Return (x, y) of the center of cell containing provided text 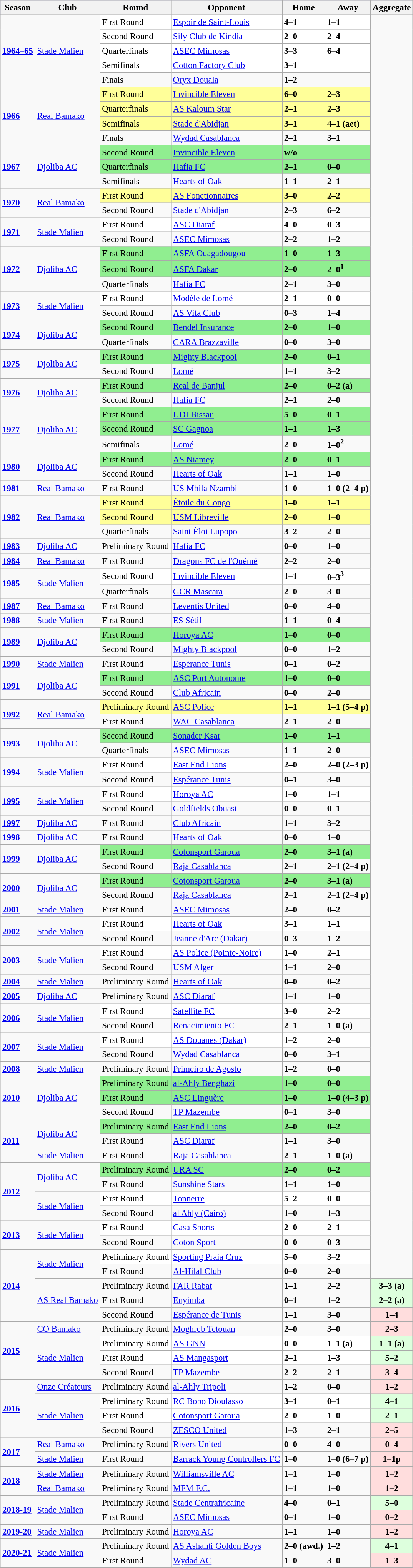
ASFA Ouagadougou (226, 254)
1976 (18, 392)
GCR Mascara (226, 591)
Stade Centrafricaine (226, 1503)
Round (135, 8)
AS Kaloum Star (226, 109)
AS Ashanti Golden Boys (226, 1546)
2018 (18, 1481)
3–3 (304, 51)
Williamsville AC (226, 1474)
Cotton Factory Club (226, 65)
1977 (18, 429)
MFM F.C. (226, 1488)
1999 (18, 859)
2–0 (2–3 p) (348, 765)
1982 (18, 517)
2008 (18, 1069)
1997 (18, 823)
1–0 (6–7 p) (348, 1459)
USM Alger (226, 967)
1990 (18, 664)
6–0 (304, 94)
ASC Police (226, 707)
1991 (18, 686)
Casa Sports (226, 1228)
Barrack Young Controllers FC (226, 1459)
Enyimba (226, 1300)
2011 (18, 1141)
2000 (18, 888)
3–4 (392, 1373)
1989 (18, 642)
UDI Bissau (226, 414)
1987 (18, 606)
2010 (18, 1098)
Aggregate (392, 8)
WAC Casablanca (226, 722)
ZESCO United (226, 1430)
1984 (18, 561)
US Mbila Nzambi (226, 489)
Al-Hilal Club (226, 1271)
1992 (18, 714)
Season (18, 8)
1980 (18, 467)
2–2 (a) (392, 1300)
1998 (18, 837)
Leventis United (226, 606)
2006 (18, 1018)
2–4 (348, 37)
Wydad AC (226, 1560)
Satellite FC (226, 1011)
Étoile du Congo (226, 503)
2–5 (392, 1430)
0–2 (a) (348, 385)
1973 (18, 305)
Sunshine Stars (226, 1184)
Saint Éloi Lupopo (226, 532)
Goldfields Obuasi (226, 808)
1974 (18, 335)
AS Real Bamako (68, 1300)
1985 (18, 583)
Tonnerre (226, 1199)
2017 (18, 1452)
Sily Club de Kindia (226, 37)
2005 (18, 996)
Real de Banjul (226, 385)
1967 (18, 167)
AS Douanes (Dakar) (226, 1040)
2007 (18, 1047)
3–3 (a) (392, 1286)
AS Mangasport (226, 1358)
1975 (18, 364)
SC Gagnoa (226, 429)
6–4 (348, 51)
al Ahly (Cairo) (226, 1213)
Espérance de Tunis (226, 1314)
1966 (18, 116)
2012 (18, 1191)
2014 (18, 1286)
Oryx Douala (226, 80)
FAR Rabat (226, 1286)
Bendel Insurance (226, 328)
ASFA Dakar (226, 269)
1993 (18, 743)
Dragons FC de l'Ouémé (226, 561)
CARA Brazzaville (226, 342)
2003 (18, 960)
AS GNN (226, 1343)
AS Fonctionnaires (226, 196)
1–0 (4–3 p) (348, 1098)
2004 (18, 982)
2018-19 (18, 1510)
al-Ahly Benghazi (226, 1083)
Rivers United (226, 1445)
1994 (18, 772)
2013 (18, 1235)
w/o (326, 152)
al-Ahly Tripoli (226, 1387)
RC Bobo Dioulasso (226, 1401)
Espoir de Saint-Louis (226, 22)
1988 (18, 621)
2015 (18, 1351)
1970 (18, 203)
1–1p (392, 1459)
ES Sétif (226, 621)
2–0 (awd.) (304, 1546)
Jeanne d'Arc (Dakar) (226, 939)
1972 (18, 269)
Opponent (226, 8)
2–01 (348, 269)
1981 (18, 489)
2019-20 (18, 1531)
1–0 (2–4 p) (348, 489)
ASC Linguère (226, 1098)
AS Police (Pointe-Noire) (226, 953)
Sporting Praia Cruz (226, 1257)
2016 (18, 1408)
AS Vita Club (226, 313)
Modèle de Lomé (226, 299)
1–1 (5–4 p) (348, 707)
1964–65 (18, 51)
USM Libreville (226, 517)
Sonader Ksar (226, 736)
1–02 (348, 444)
Onze Créateurs (68, 1387)
Primeiro de Agosto (226, 1069)
Home (304, 8)
4–1 (aet) (348, 123)
2020-21 (18, 1553)
0–33 (348, 576)
ASC Port Autonome (226, 678)
6–2 (348, 210)
1995 (18, 801)
2001 (18, 910)
Moghreb Tetouan (226, 1329)
1983 (18, 546)
Away (348, 8)
Club (68, 8)
Coton Sport (226, 1242)
URA SC (226, 1170)
Renacimiento FC (226, 1025)
1971 (18, 232)
AS Niamey (226, 460)
2002 (18, 931)
CO Bamako (68, 1329)
